Pinpoint the cell where the given text exists, returning its [X, Y] midpoint coordinate. 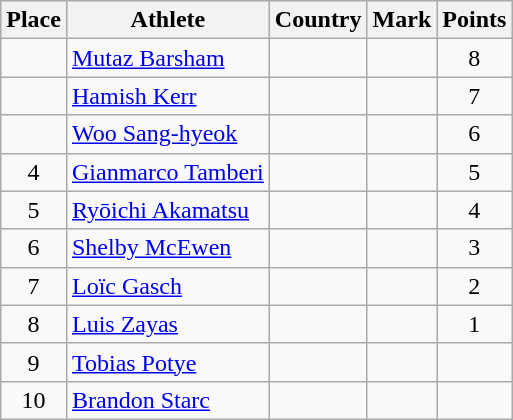
3 [474, 248]
Country [318, 20]
Mark [402, 20]
Gianmarco Tamberi [168, 172]
Tobias Potye [168, 362]
Loïc Gasch [168, 286]
Athlete [168, 20]
Points [474, 20]
Woo Sang-hyeok [168, 134]
Luis Zayas [168, 324]
Shelby McEwen [168, 248]
Place [34, 20]
Brandon Starc [168, 400]
1 [474, 324]
9 [34, 362]
Mutaz Barsham [168, 58]
Hamish Kerr [168, 96]
Ryōichi Akamatsu [168, 210]
10 [34, 400]
2 [474, 286]
